For the text-containing cell, return its midpoint in (X, Y) coordinate format. 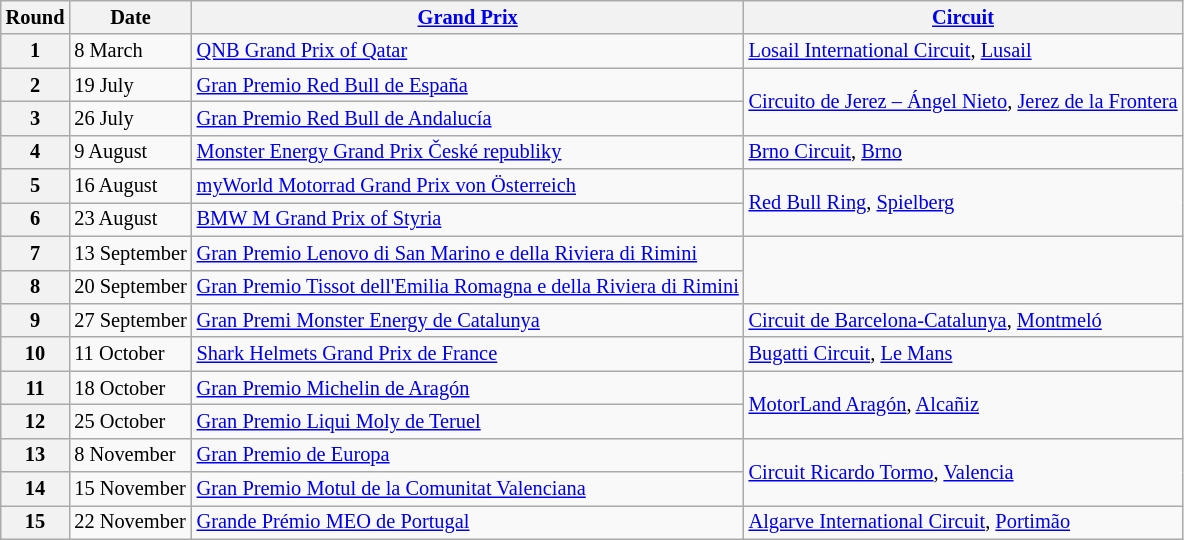
Gran Premio Tissot dell'Emilia Romagna e della Riviera di Rimini (468, 287)
27 September (130, 320)
7 (36, 253)
MotorLand Aragón, Alcañiz (964, 404)
2 (36, 85)
20 September (130, 287)
Date (130, 17)
18 October (130, 388)
11 October (130, 354)
BMW M Grand Prix of Styria (468, 219)
Gran Premio Lenovo di San Marino e della Riviera di Rimini (468, 253)
myWorld Motorrad Grand Prix von Österreich (468, 186)
25 October (130, 421)
3 (36, 118)
Circuit de Barcelona-Catalunya, Montmeló (964, 320)
9 August (130, 152)
Circuit Ricardo Tormo, Valencia (964, 472)
8 March (130, 51)
Gran Premi Monster Energy de Catalunya (468, 320)
Grande Prémio MEO de Portugal (468, 522)
Circuit (964, 17)
Gran Premio Michelin de Aragón (468, 388)
10 (36, 354)
22 November (130, 522)
26 July (130, 118)
Gran Premio Motul de la Comunitat Valenciana (468, 489)
Algarve International Circuit, Portimão (964, 522)
8 November (130, 455)
Round (36, 17)
Gran Premio Red Bull de España (468, 85)
11 (36, 388)
13 September (130, 253)
Monster Energy Grand Prix České republiky (468, 152)
6 (36, 219)
Bugatti Circuit, Le Mans (964, 354)
8 (36, 287)
16 August (130, 186)
23 August (130, 219)
Brno Circuit, Brno (964, 152)
13 (36, 455)
4 (36, 152)
Shark Helmets Grand Prix de France (468, 354)
Gran Premio de Europa (468, 455)
Circuito de Jerez – Ángel Nieto, Jerez de la Frontera (964, 102)
Gran Premio Liqui Moly de Teruel (468, 421)
1 (36, 51)
14 (36, 489)
15 November (130, 489)
15 (36, 522)
Red Bull Ring, Spielberg (964, 202)
Grand Prix (468, 17)
5 (36, 186)
Gran Premio Red Bull de Andalucía (468, 118)
QNB Grand Prix of Qatar (468, 51)
12 (36, 421)
Losail International Circuit, Lusail (964, 51)
19 July (130, 85)
9 (36, 320)
